Pinpoint the cell where the given text exists, returning its [x, y] midpoint coordinate. 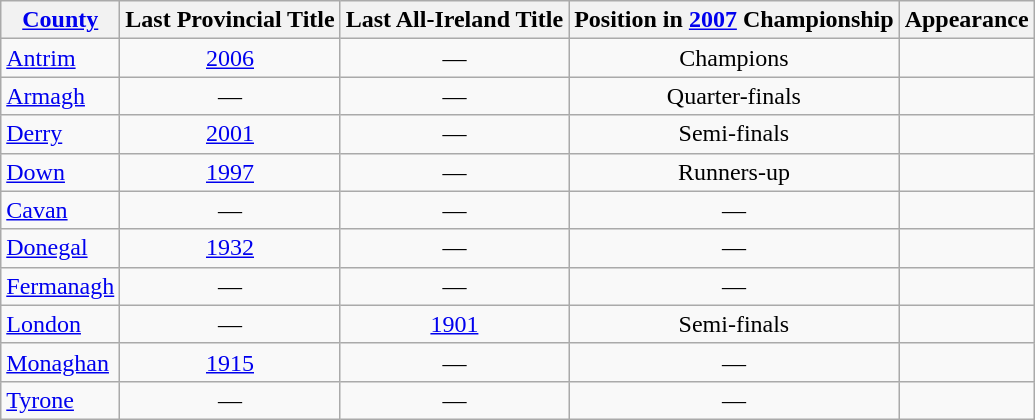
Derry [60, 134]
Monaghan [60, 362]
1932 [230, 248]
Quarter-finals [734, 96]
1915 [230, 362]
1997 [230, 172]
Antrim [60, 58]
Armagh [60, 96]
London [60, 324]
Last Provincial Title [230, 20]
Champions [734, 58]
Last All-Ireland Title [454, 20]
Runners-up [734, 172]
Appearance [966, 20]
Cavan [60, 210]
Down [60, 172]
2001 [230, 134]
1901 [454, 324]
Donegal [60, 248]
Fermanagh [60, 286]
County [60, 20]
2006 [230, 58]
Position in 2007 Championship [734, 20]
Tyrone [60, 400]
